From the cell containing the given text, extract its center point as (X, Y) coordinate. 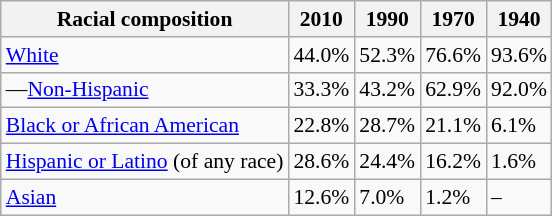
62.9% (453, 90)
16.2% (453, 162)
93.6% (519, 55)
12.6% (321, 197)
43.2% (387, 90)
28.6% (321, 162)
1990 (387, 19)
76.6% (453, 55)
52.3% (387, 55)
2010 (321, 19)
Hispanic or Latino (of any race) (145, 162)
1.6% (519, 162)
28.7% (387, 126)
24.4% (387, 162)
6.1% (519, 126)
44.0% (321, 55)
7.0% (387, 197)
21.1% (453, 126)
22.8% (321, 126)
—Non-Hispanic (145, 90)
1970 (453, 19)
Black or African American (145, 126)
White (145, 55)
33.3% (321, 90)
1940 (519, 19)
1.2% (453, 197)
Asian (145, 197)
92.0% (519, 90)
Racial composition (145, 19)
– (519, 197)
